Search for the cell housing the specified text and yield its (x, y) center coordinate. 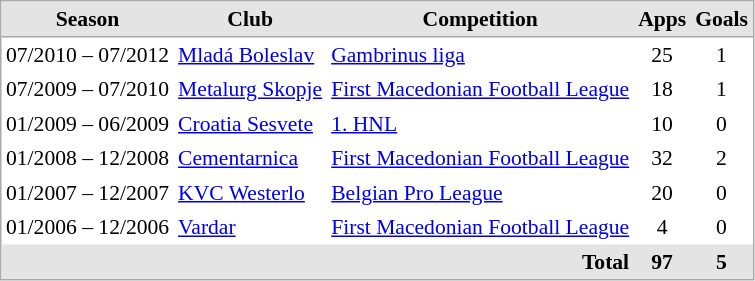
Gambrinus liga (480, 55)
10 (662, 123)
Cementarnica (250, 158)
07/2010 – 07/2012 (88, 55)
Metalurg Skopje (250, 89)
4 (662, 227)
20 (662, 193)
5 (722, 261)
Mladá Boleslav (250, 55)
25 (662, 55)
01/2009 – 06/2009 (88, 123)
1. HNL (480, 123)
Croatia Sesvete (250, 123)
2 (722, 158)
Season (88, 20)
Goals (722, 20)
Vardar (250, 227)
Total (318, 261)
01/2006 – 12/2006 (88, 227)
01/2008 – 12/2008 (88, 158)
Apps (662, 20)
Club (250, 20)
KVC Westerlo (250, 193)
01/2007 – 12/2007 (88, 193)
Competition (480, 20)
18 (662, 89)
07/2009 – 07/2010 (88, 89)
Belgian Pro League (480, 193)
32 (662, 158)
97 (662, 261)
